Output the (X, Y) coordinate of the center of the cell containing the given text.  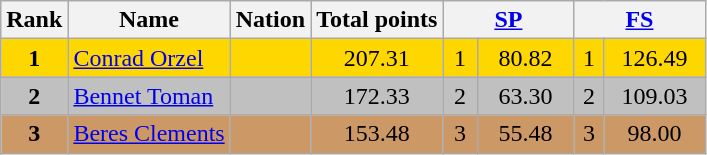
126.49 (654, 58)
207.31 (377, 58)
Name (149, 20)
Conrad Orzel (149, 58)
98.00 (654, 134)
Rank (34, 20)
Bennet Toman (149, 96)
Total points (377, 20)
SP (508, 20)
63.30 (526, 96)
153.48 (377, 134)
109.03 (654, 96)
80.82 (526, 58)
Nation (270, 20)
FS (640, 20)
Beres Clements (149, 134)
55.48 (526, 134)
172.33 (377, 96)
